Detect which cell encompasses the target text, then output its [x, y] center coordinate. 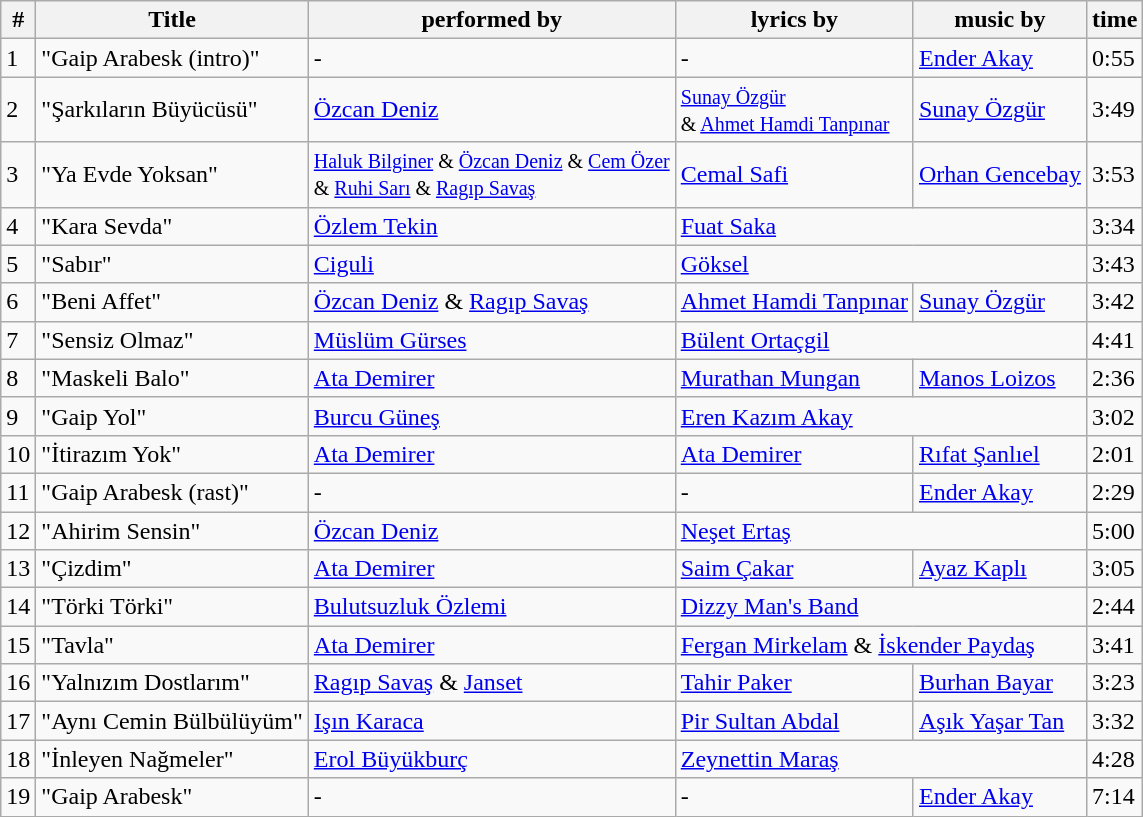
"Tavla" [172, 645]
Aşık Yaşar Tan [1000, 721]
Ayaz Kaplı [1000, 569]
13 [18, 569]
14 [18, 607]
# [18, 20]
"Beni Affet" [172, 302]
2:29 [1114, 492]
"İtirazım Yok" [172, 454]
17 [18, 721]
time [1114, 20]
Işın Karaca [492, 721]
15 [18, 645]
Orhan Gencebay [1000, 174]
Murathan Mungan [794, 378]
Zeynettin Maraş [880, 759]
3:41 [1114, 645]
7:14 [1114, 797]
"Çizdim" [172, 569]
Erol Büyükburç [492, 759]
Ahmet Hamdi Tanpınar [794, 302]
11 [18, 492]
3:43 [1114, 264]
2:44 [1114, 607]
Eren Kazım Akay [880, 416]
2:36 [1114, 378]
"Gaip Arabesk" [172, 797]
"Aynı Cemin Bülbülüyüm" [172, 721]
"Gaip Arabesk (rast)" [172, 492]
"İnleyen Nağmeler" [172, 759]
9 [18, 416]
Pir Sultan Abdal [794, 721]
"Maskeli Balo" [172, 378]
3:23 [1114, 683]
"Törki Törki" [172, 607]
Göksel [880, 264]
Sunay Özgür& Ahmet Hamdi Tanpınar [794, 110]
Manos Loizos [1000, 378]
"Sensiz Olmaz" [172, 340]
Tahir Paker [794, 683]
5:00 [1114, 531]
3:49 [1114, 110]
16 [18, 683]
Haluk Bilginer & Özcan Deniz & Cem Özer& Ruhi Sarı & Ragıp Savaş [492, 174]
Dizzy Man's Band [880, 607]
Title [172, 20]
Ragıp Savaş & Janset [492, 683]
3 [18, 174]
"Sabır" [172, 264]
performed by [492, 20]
4:28 [1114, 759]
Özcan Deniz & Ragıp Savaş [492, 302]
Burhan Bayar [1000, 683]
Cemal Safi [794, 174]
"Gaip Yol" [172, 416]
12 [18, 531]
0:55 [1114, 58]
8 [18, 378]
10 [18, 454]
"Ahirim Sensin" [172, 531]
"Yalnızım Dostlarım" [172, 683]
Fuat Saka [880, 226]
2:01 [1114, 454]
7 [18, 340]
2 [18, 110]
Bülent Ortaçgil [880, 340]
Ciguli [492, 264]
"Ya Evde Yoksan" [172, 174]
music by [1000, 20]
"Gaip Arabesk (intro)" [172, 58]
Bulutsuzluk Özlemi [492, 607]
"Şarkıların Büyücüsü" [172, 110]
"Kara Sevda" [172, 226]
3:32 [1114, 721]
1 [18, 58]
lyrics by [794, 20]
4:41 [1114, 340]
3:42 [1114, 302]
3:05 [1114, 569]
Müslüm Gürses [492, 340]
18 [18, 759]
Saim Çakar [794, 569]
3:02 [1114, 416]
5 [18, 264]
3:53 [1114, 174]
Özlem Tekin [492, 226]
Burcu Güneş [492, 416]
19 [18, 797]
Rıfat Şanlıel [1000, 454]
3:34 [1114, 226]
Fergan Mirkelam & İskender Paydaş [880, 645]
6 [18, 302]
4 [18, 226]
Neşet Ertaş [880, 531]
